Output the (x, y) coordinate of the center of the cell containing the given text.  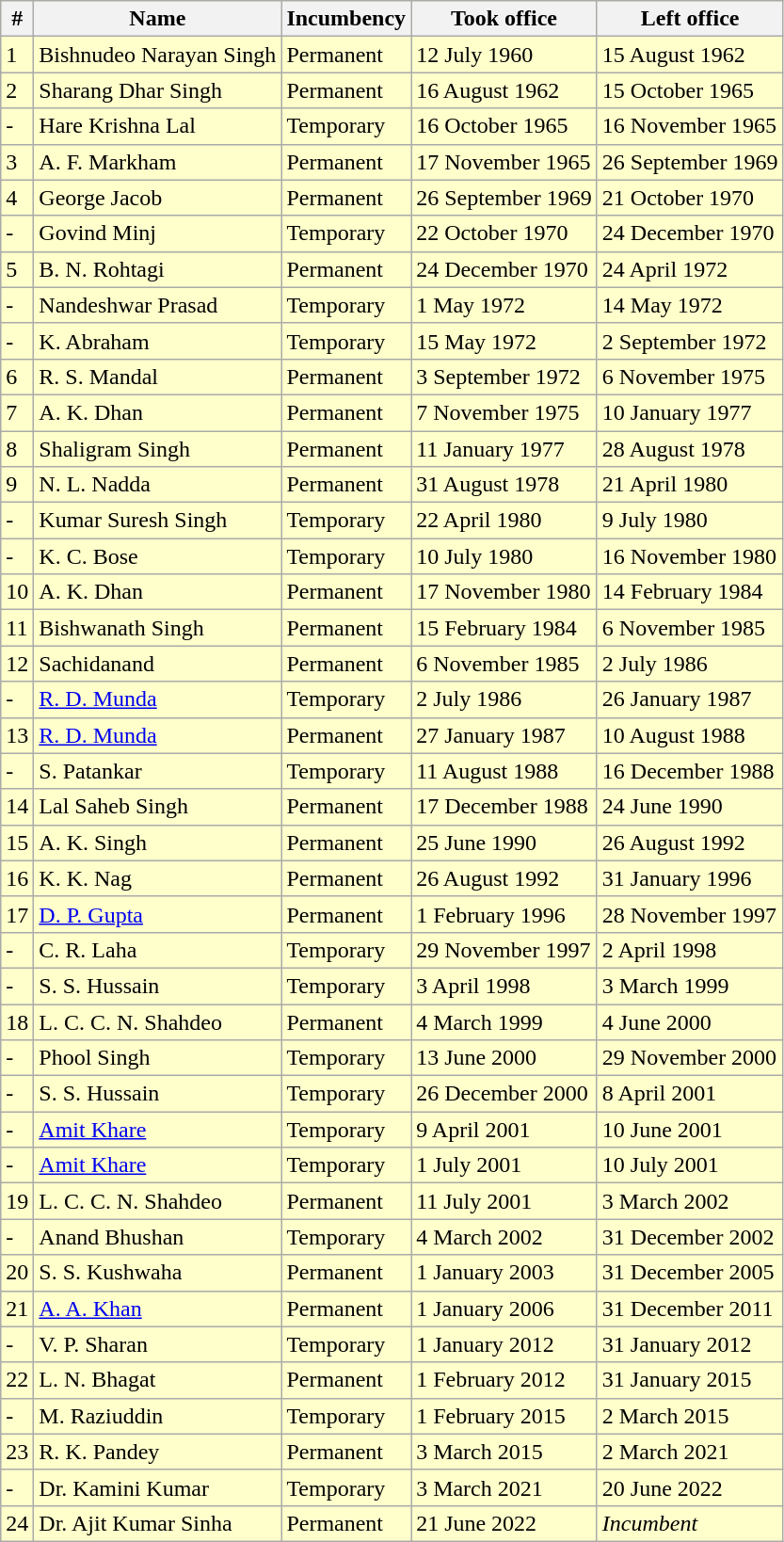
Govind Minj (158, 233)
4 (17, 198)
15 (17, 843)
George Jacob (158, 198)
10 June 2001 (690, 1130)
16 August 1962 (504, 90)
9 (17, 485)
Incumbency (346, 19)
Nandeshwar Prasad (158, 305)
Took office (504, 19)
15 October 1965 (690, 90)
16 October 1965 (504, 126)
A. K. Singh (158, 843)
31 December 2002 (690, 1237)
K. K. Nag (158, 878)
11 (17, 628)
11 August 1988 (504, 771)
9 July 1980 (690, 521)
27 January 1987 (504, 735)
14 February 1984 (690, 592)
29 November 2000 (690, 1058)
13 (17, 735)
10 January 1977 (690, 412)
2 April 1998 (690, 950)
21 October 1970 (690, 198)
24 June 1990 (690, 807)
D. P. Gupta (158, 914)
22 October 1970 (504, 233)
3 March 2021 (504, 1487)
1 February 2015 (504, 1416)
11 July 2001 (504, 1201)
17 December 1988 (504, 807)
Left office (690, 19)
31 December 2011 (690, 1309)
15 February 1984 (504, 628)
1 January 2012 (504, 1344)
16 December 1988 (690, 771)
M. Raziuddin (158, 1416)
28 August 1978 (690, 449)
25 June 1990 (504, 843)
Phool Singh (158, 1058)
Hare Krishna Lal (158, 126)
Dr. Kamini Kumar (158, 1487)
31 August 1978 (504, 485)
N. L. Nadda (158, 485)
9 April 2001 (504, 1130)
Sharang Dhar Singh (158, 90)
26 January 1987 (690, 699)
20 (17, 1273)
31 December 2005 (690, 1273)
# (17, 19)
1 (17, 55)
1 May 1972 (504, 305)
11 January 1977 (504, 449)
7 November 1975 (504, 412)
18 (17, 1021)
Sachidanand (158, 664)
5 (17, 269)
19 (17, 1201)
21 (17, 1309)
17 November 1980 (504, 592)
31 January 1996 (690, 878)
R. K. Pandey (158, 1452)
8 (17, 449)
23 (17, 1452)
8 April 2001 (690, 1094)
1 January 2006 (504, 1309)
3 April 1998 (504, 986)
R. S. Mandal (158, 377)
Shaligram Singh (158, 449)
V. P. Sharan (158, 1344)
2 March 2015 (690, 1416)
B. N. Rohtagi (158, 269)
K. C. Bose (158, 556)
2 March 2021 (690, 1452)
6 November 1975 (690, 377)
1 July 2001 (504, 1165)
Anand Bhushan (158, 1237)
15 August 1962 (690, 55)
Dr. Ajit Kumar Sinha (158, 1523)
15 May 1972 (504, 341)
31 January 2012 (690, 1344)
10 (17, 592)
17 (17, 914)
12 (17, 664)
24 April 1972 (690, 269)
3 March 1999 (690, 986)
Lal Saheb Singh (158, 807)
2 (17, 90)
14 (17, 807)
Kumar Suresh Singh (158, 521)
29 November 1997 (504, 950)
2 September 1972 (690, 341)
14 May 1972 (690, 305)
S. Patankar (158, 771)
K. Abraham (158, 341)
3 (17, 162)
3 September 1972 (504, 377)
26 December 2000 (504, 1094)
10 July 1980 (504, 556)
3 March 2015 (504, 1452)
4 March 1999 (504, 1021)
Bishwanath Singh (158, 628)
16 November 1965 (690, 126)
21 April 1980 (690, 485)
7 (17, 412)
1 February 2012 (504, 1380)
22 April 1980 (504, 521)
16 November 1980 (690, 556)
A. A. Khan (158, 1309)
31 January 2015 (690, 1380)
10 July 2001 (690, 1165)
20 June 2022 (690, 1487)
16 (17, 878)
A. F. Markham (158, 162)
1 February 1996 (504, 914)
12 July 1960 (504, 55)
3 March 2002 (690, 1201)
28 November 1997 (690, 914)
Bishnudeo Narayan Singh (158, 55)
24 (17, 1523)
4 March 2002 (504, 1237)
S. S. Kushwaha (158, 1273)
L. N. Bhagat (158, 1380)
1 January 2003 (504, 1273)
10 August 1988 (690, 735)
17 November 1965 (504, 162)
4 June 2000 (690, 1021)
C. R. Laha (158, 950)
21 June 2022 (504, 1523)
Incumbent (690, 1523)
Name (158, 19)
6 (17, 377)
13 June 2000 (504, 1058)
22 (17, 1380)
